Search for the cell housing the specified text and yield its (X, Y) center coordinate. 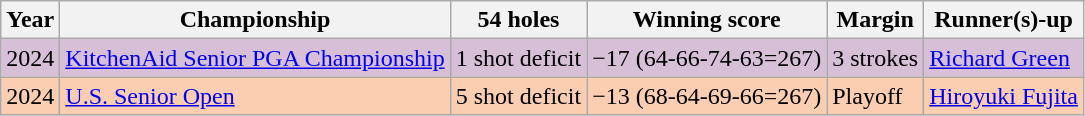
−13 (68-64-69-66=267) (707, 96)
Richard Green (1004, 58)
3 strokes (876, 58)
5 shot deficit (518, 96)
Year (30, 20)
1 shot deficit (518, 58)
Playoff (876, 96)
Championship (255, 20)
Winning score (707, 20)
Margin (876, 20)
Runner(s)-up (1004, 20)
U.S. Senior Open (255, 96)
Hiroyuki Fujita (1004, 96)
−17 (64-66-74-63=267) (707, 58)
KitchenAid Senior PGA Championship (255, 58)
54 holes (518, 20)
